For the text-containing cell, return its midpoint in (X, Y) coordinate format. 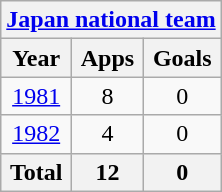
12 (108, 172)
1982 (36, 134)
1981 (36, 96)
8 (108, 96)
Total (36, 172)
Goals (182, 58)
4 (108, 134)
Year (36, 58)
Apps (108, 58)
Japan national team (111, 20)
